Capture the cell that displays the provided text and extract its (X, Y) central coordinate. 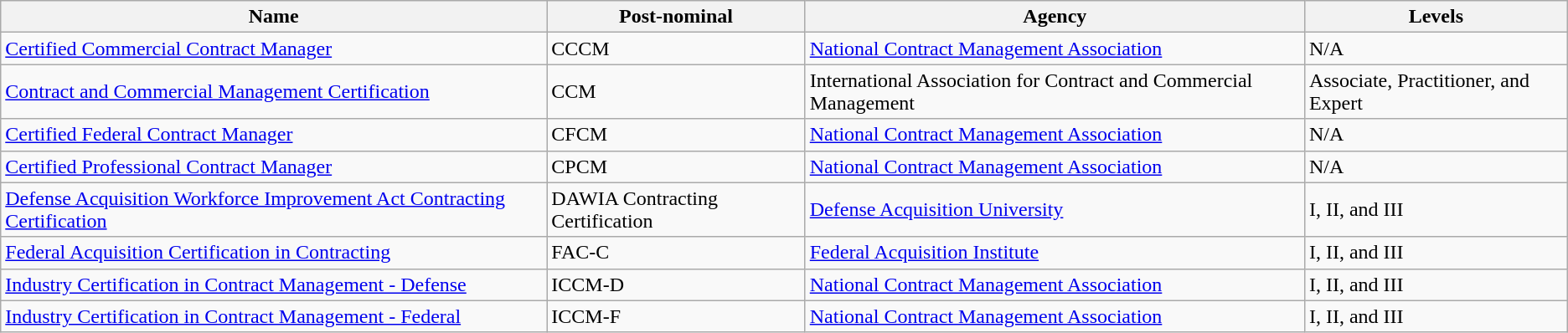
Defense Acquisition Workforce Improvement Act Contracting Certification (274, 209)
FAC-C (676, 253)
Defense Acquisition University (1055, 209)
ICCM-D (676, 284)
CCCM (676, 49)
Name (274, 17)
CCM (676, 92)
Post-nominal (676, 17)
International Association for Contract and Commercial Management (1055, 92)
Contract and Commercial Management Certification (274, 92)
Certified Commercial Contract Manager (274, 49)
Agency (1055, 17)
Certified Professional Contract Manager (274, 166)
CFCM (676, 135)
Associate, Practitioner, and Expert (1436, 92)
Industry Certification in Contract Management - Federal (274, 316)
DAWIA Contracting Certification (676, 209)
Industry Certification in Contract Management - Defense (274, 284)
CPCM (676, 166)
Levels (1436, 17)
Federal Acquisition Institute (1055, 253)
Federal Acquisition Certification in Contracting (274, 253)
ICCM-F (676, 316)
Certified Federal Contract Manager (274, 135)
